Output the (x, y) coordinate of the center of the cell containing the given text.  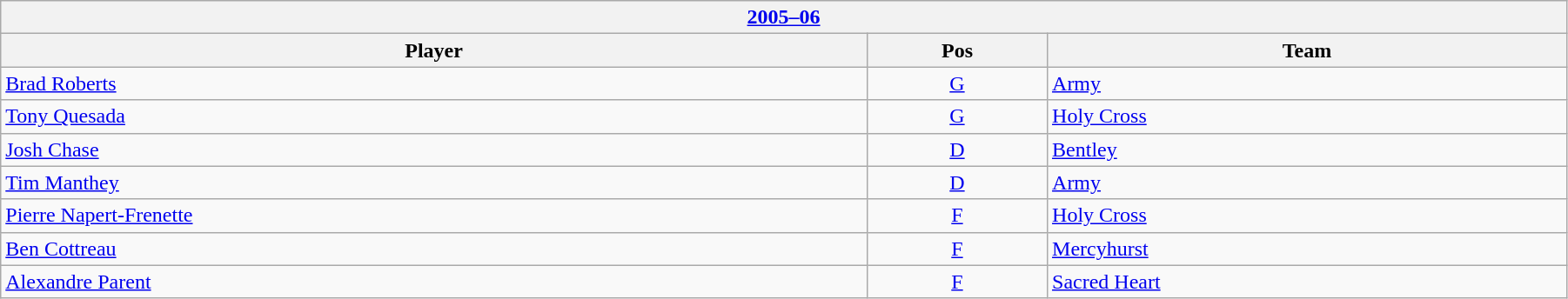
Pierre Napert-Frenette (434, 216)
Brad Roberts (434, 83)
2005–06 (784, 17)
Sacred Heart (1307, 282)
Tim Manthey (434, 183)
Pos (957, 50)
Ben Cottreau (434, 249)
Josh Chase (434, 149)
Team (1307, 50)
Player (434, 50)
Alexandre Parent (434, 282)
Tony Quesada (434, 116)
Mercyhurst (1307, 249)
Bentley (1307, 149)
